Detect which cell encompasses the target text, then output its (X, Y) center coordinate. 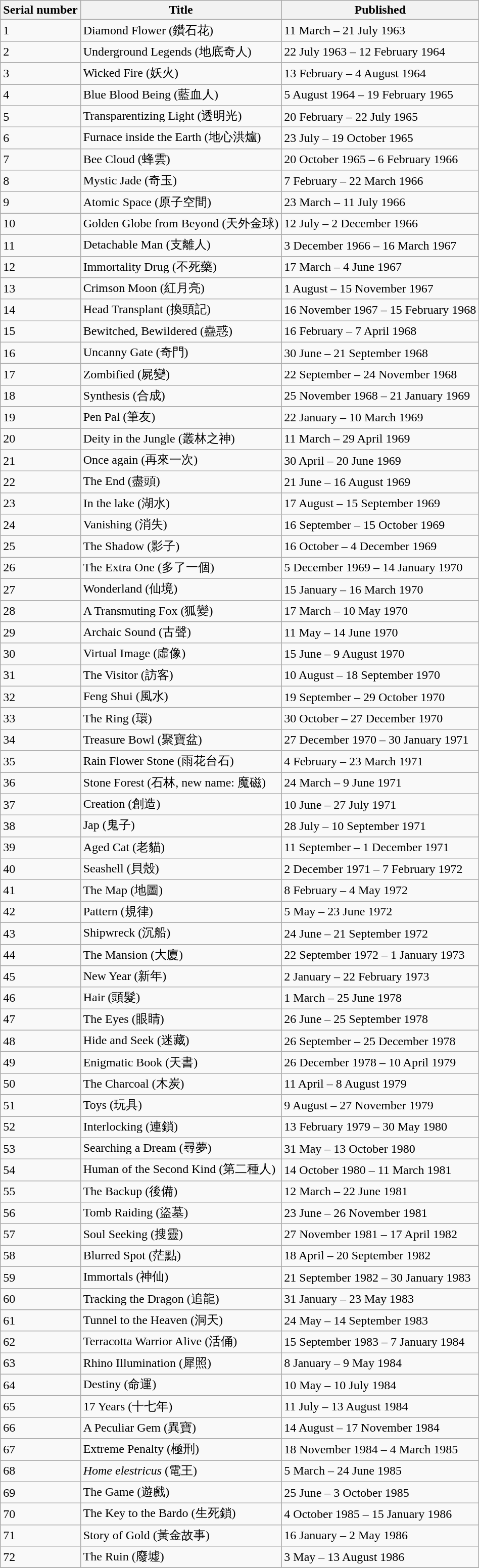
17 March – 10 May 1970 (380, 611)
46 (40, 998)
17 (40, 375)
66 (40, 1428)
12 (40, 267)
Archaic Sound (古聲) (181, 632)
Toys (玩具) (181, 1105)
16 October – 4 December 1969 (380, 547)
27 November 1981 – 17 April 1982 (380, 1235)
Creation (創造) (181, 804)
68 (40, 1471)
18 (40, 396)
Extreme Penalty (極刑) (181, 1450)
11 September – 1 December 1971 (380, 848)
The Key to the Bardo (生死鎖) (181, 1514)
In the lake (湖水) (181, 503)
Immortals (神仙) (181, 1277)
11 (40, 246)
Pen Pal (筆友) (181, 417)
41 (40, 890)
30 June – 21 September 1968 (380, 353)
Synthesis (合成) (181, 396)
Blurred Spot (茫點) (181, 1256)
26 June – 25 September 1978 (380, 1019)
Diamond Flower (鑽石花) (181, 30)
The Extra One (多了一個) (181, 568)
38 (40, 826)
5 August 1964 – 19 February 1965 (380, 95)
10 (40, 224)
Enigmatic Book (天書) (181, 1063)
22 (40, 482)
40 (40, 869)
61 (40, 1320)
14 August – 17 November 1984 (380, 1428)
71 (40, 1536)
Rhino Illumination (犀照) (181, 1364)
20 (40, 439)
Once again (再來一次) (181, 461)
24 (40, 525)
Title (181, 10)
24 March – 9 June 1971 (380, 783)
13 (40, 289)
Treasure Bowl (聚寶盆) (181, 740)
35 (40, 762)
The Ruin (廢墟) (181, 1557)
30 October – 27 December 1970 (380, 718)
5 May – 23 June 1972 (380, 912)
28 (40, 611)
Deity in the Jungle (叢林之神) (181, 439)
Rain Flower Stone (雨花台石) (181, 762)
Detachable Man (支離人) (181, 246)
19 (40, 417)
New Year (新年) (181, 977)
Feng Shui (風水) (181, 697)
17 August – 15 September 1969 (380, 503)
52 (40, 1128)
16 February – 7 April 1968 (380, 331)
Mystic Jade (奇玉) (181, 181)
25 June – 3 October 1985 (380, 1492)
59 (40, 1277)
Home elestricus (電王) (181, 1471)
11 April – 8 August 1979 (380, 1084)
Searching a Dream (尋夢) (181, 1149)
5 March – 24 June 1985 (380, 1471)
45 (40, 977)
A Peculiar Gem (異寶) (181, 1428)
The Mansion (大廈) (181, 955)
21 (40, 461)
11 July – 13 August 1984 (380, 1406)
The Eyes (眼睛) (181, 1019)
3 December 1966 – 16 March 1967 (380, 246)
Hair (頭髮) (181, 998)
Interlocking (連鎖) (181, 1128)
Soul Seeking (搜靈) (181, 1235)
Tomb Raiding (盜墓) (181, 1213)
Immortality Drug (不死藥) (181, 267)
70 (40, 1514)
15 September 1983 – 7 January 1984 (380, 1342)
Bewitched, Bewildered (蠱惑) (181, 331)
65 (40, 1406)
Tunnel to the Heaven (洞天) (181, 1320)
34 (40, 740)
2 (40, 52)
10 May – 10 July 1984 (380, 1385)
Virtual Image (虛像) (181, 654)
11 March – 21 July 1963 (380, 30)
56 (40, 1213)
16 November 1967 – 15 February 1968 (380, 310)
20 February – 22 July 1965 (380, 116)
60 (40, 1299)
5 December 1969 – 14 January 1970 (380, 568)
23 July – 19 October 1965 (380, 138)
31 January – 23 May 1983 (380, 1299)
27 (40, 589)
12 March – 22 June 1981 (380, 1191)
10 August – 18 September 1970 (380, 676)
53 (40, 1149)
Blue Blood Being (藍血人) (181, 95)
1 (40, 30)
32 (40, 697)
7 (40, 160)
44 (40, 955)
The Charcoal (木炭) (181, 1084)
27 December 1970 – 30 January 1971 (380, 740)
8 (40, 181)
17 March – 4 June 1967 (380, 267)
Uncanny Gate (奇門) (181, 353)
24 May – 14 September 1983 (380, 1320)
28 July – 10 September 1971 (380, 826)
5 (40, 116)
3 May – 13 August 1986 (380, 1557)
Transparentizing Light (透明光) (181, 116)
4 February – 23 March 1971 (380, 762)
17 Years (十七年) (181, 1406)
21 September 1982 – 30 January 1983 (380, 1277)
Tracking the Dragon (追龍) (181, 1299)
18 April – 20 September 1982 (380, 1256)
A Transmuting Fox (狐變) (181, 611)
23 June – 26 November 1981 (380, 1213)
58 (40, 1256)
21 June – 16 August 1969 (380, 482)
22 September 1972 – 1 January 1973 (380, 955)
19 September – 29 October 1970 (380, 697)
The Visitor (訪客) (181, 676)
4 October 1985 – 15 January 1986 (380, 1514)
31 May – 13 October 1980 (380, 1149)
The End (盡頭) (181, 482)
Head Transplant (換頭記) (181, 310)
6 (40, 138)
13 February 1979 – 30 May 1980 (380, 1128)
15 June – 9 August 1970 (380, 654)
4 (40, 95)
47 (40, 1019)
26 (40, 568)
13 February – 4 August 1964 (380, 74)
37 (40, 804)
8 February – 4 May 1972 (380, 890)
63 (40, 1364)
Published (380, 10)
8 January – 9 May 1984 (380, 1364)
36 (40, 783)
Furnace inside the Earth (地心洪爐) (181, 138)
72 (40, 1557)
9 August – 27 November 1979 (380, 1105)
16 September – 15 October 1969 (380, 525)
16 January – 2 May 1986 (380, 1536)
1 August – 15 November 1967 (380, 289)
12 July – 2 December 1966 (380, 224)
64 (40, 1385)
Story of Gold (黃金故事) (181, 1536)
Underground Legends (地底奇人) (181, 52)
23 (40, 503)
22 September – 24 November 1968 (380, 375)
24 June – 21 September 1972 (380, 934)
Shipwreck (沉船) (181, 934)
30 April – 20 June 1969 (380, 461)
26 December 1978 – 10 April 1979 (380, 1063)
22 July 1963 – 12 February 1964 (380, 52)
Destiny (命運) (181, 1385)
67 (40, 1450)
Aged Cat (老貓) (181, 848)
2 January – 22 February 1973 (380, 977)
The Shadow (影子) (181, 547)
18 November 1984 – 4 March 1985 (380, 1450)
48 (40, 1041)
Hide and Seek (迷藏) (181, 1041)
14 October 1980 – 11 March 1981 (380, 1170)
15 January – 16 March 1970 (380, 589)
2 December 1971 – 7 February 1972 (380, 869)
43 (40, 934)
11 May – 14 June 1970 (380, 632)
16 (40, 353)
7 February – 22 March 1966 (380, 181)
The Ring (環) (181, 718)
22 January – 10 March 1969 (380, 417)
Human of the Second Kind (第二種人) (181, 1170)
54 (40, 1170)
Zombified (屍變) (181, 375)
Crimson Moon (紅月亮) (181, 289)
25 November 1968 – 21 January 1969 (380, 396)
23 March – 11 July 1966 (380, 202)
Golden Globe from Beyond (天外金球) (181, 224)
51 (40, 1105)
Seashell (貝殼) (181, 869)
31 (40, 676)
Terracotta Warrior Alive (活俑) (181, 1342)
33 (40, 718)
25 (40, 547)
15 (40, 331)
Atomic Space (原子空間) (181, 202)
20 October 1965 – 6 February 1966 (380, 160)
Wicked Fire (妖火) (181, 74)
10 June – 27 July 1971 (380, 804)
Serial number (40, 10)
57 (40, 1235)
Pattern (規律) (181, 912)
The Game (遊戲) (181, 1492)
Vanishing (消失) (181, 525)
11 March – 29 April 1969 (380, 439)
29 (40, 632)
The Backup (後備) (181, 1191)
Wonderland (仙境) (181, 589)
39 (40, 848)
The Map (地圖) (181, 890)
30 (40, 654)
14 (40, 310)
50 (40, 1084)
Stone Forest (石林, new name: 魔磁) (181, 783)
3 (40, 74)
9 (40, 202)
42 (40, 912)
1 March – 25 June 1978 (380, 998)
55 (40, 1191)
69 (40, 1492)
Jap (鬼子) (181, 826)
49 (40, 1063)
Bee Cloud (蜂雲) (181, 160)
62 (40, 1342)
26 September – 25 December 1978 (380, 1041)
